Scan for the cell matching the given text and deliver its (X, Y) coordinate at center. 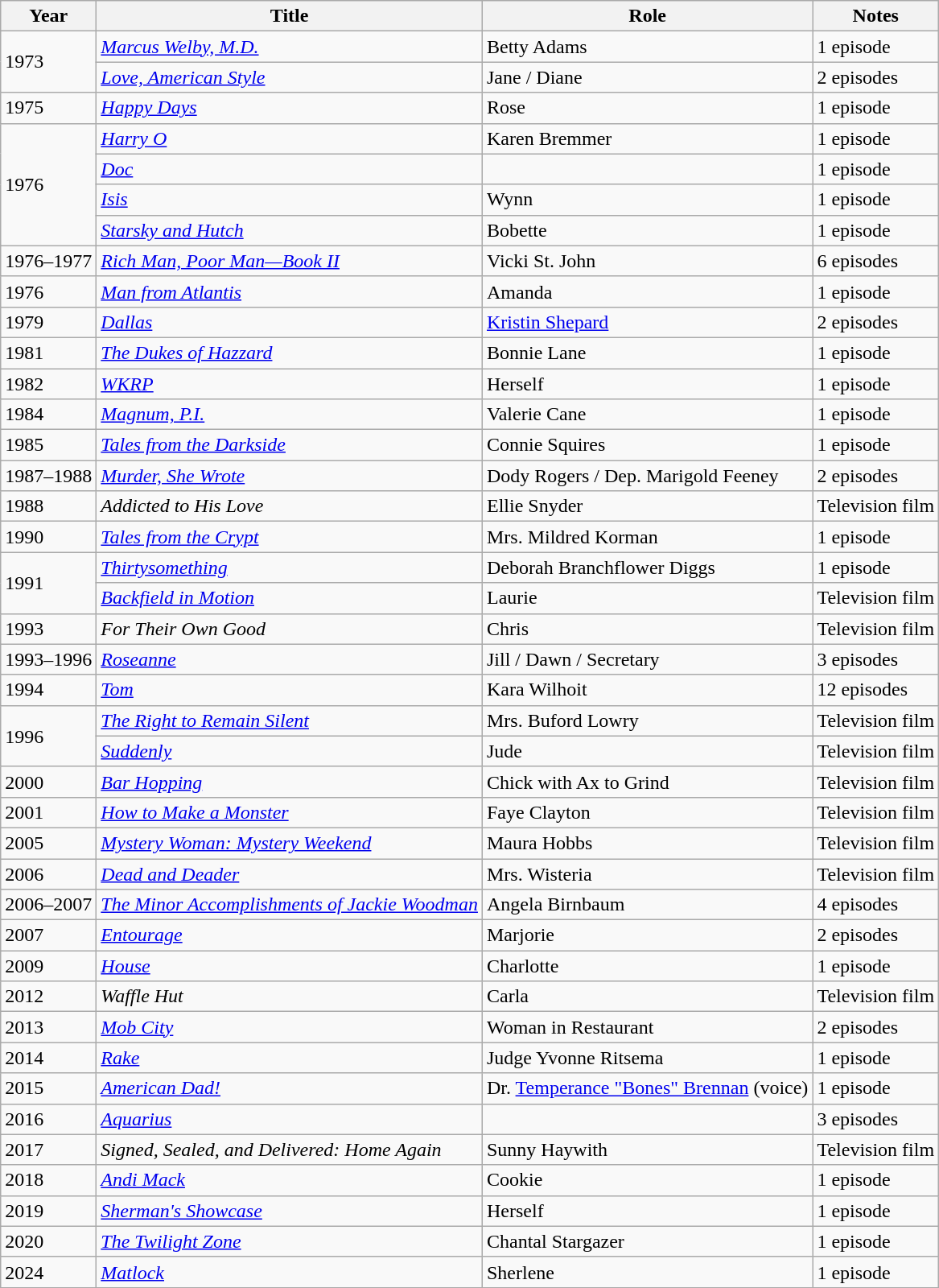
Kara Wilhoit (647, 690)
Year (48, 16)
2009 (48, 966)
Isis (290, 200)
Signed, Sealed, and Delivered: Home Again (290, 1150)
2019 (48, 1211)
2012 (48, 997)
Dallas (290, 322)
2000 (48, 782)
1985 (48, 445)
Jill / Dawn / Secretary (647, 659)
Amanda (647, 291)
Sherman's Showcase (290, 1211)
How to Make a Monster (290, 812)
1976–1977 (48, 261)
Waffle Hut (290, 997)
Dr. Temperance "Bones" Brennan (voice) (647, 1088)
Laurie (647, 598)
2007 (48, 935)
Doc (290, 169)
Cookie (647, 1180)
Tom (290, 690)
Karen Bremmer (647, 138)
House (290, 966)
Rich Man, Poor Man—Book II (290, 261)
12 episodes (875, 690)
Marcus Welby, M.D. (290, 47)
2016 (48, 1119)
1984 (48, 415)
Tales from the Darkside (290, 445)
Mrs. Buford Lowry (647, 720)
Rose (647, 108)
American Dad! (290, 1088)
Backfield in Motion (290, 598)
Harry O (290, 138)
For Their Own Good (290, 629)
Aquarius (290, 1119)
Bonnie Lane (647, 353)
Addicted to His Love (290, 506)
Jane / Diane (647, 77)
4 episodes (875, 905)
Chris (647, 629)
Title (290, 16)
2020 (48, 1241)
Love, American Style (290, 77)
The Twilight Zone (290, 1241)
Faye Clayton (647, 812)
Dody Rogers / Dep. Marigold Feeney (647, 476)
2017 (48, 1150)
Murder, She Wrote (290, 476)
Woman in Restaurant (647, 1027)
Deborah Branchflower Diggs (647, 568)
Bobette (647, 230)
Vicki St. John (647, 261)
Ellie Snyder (647, 506)
The Dukes of Hazzard (290, 353)
Kristin Shepard (647, 322)
Sherlene (647, 1272)
Mystery Woman: Mystery Weekend (290, 843)
2014 (48, 1058)
Andi Mack (290, 1180)
2005 (48, 843)
2015 (48, 1088)
WKRP (290, 384)
1991 (48, 583)
Maura Hobbs (647, 843)
1993 (48, 629)
6 episodes (875, 261)
Magnum, P.I. (290, 415)
1982 (48, 384)
Tales from the Crypt (290, 537)
1990 (48, 537)
1993–1996 (48, 659)
Chantal Stargazer (647, 1241)
Starsky and Hutch (290, 230)
1994 (48, 690)
Mrs. Wisteria (647, 873)
2018 (48, 1180)
Mrs. Mildred Korman (647, 537)
Angela Birnbaum (647, 905)
Suddenly (290, 751)
Matlock (290, 1272)
Rake (290, 1058)
Thirtysomething (290, 568)
1996 (48, 736)
Valerie Cane (647, 415)
1975 (48, 108)
The Minor Accomplishments of Jackie Woodman (290, 905)
1981 (48, 353)
Carla (647, 997)
1979 (48, 322)
Bar Hopping (290, 782)
Charlotte (647, 966)
2001 (48, 812)
1973 (48, 62)
Jude (647, 751)
Roseanne (290, 659)
Chick with Ax to Grind (647, 782)
Connie Squires (647, 445)
2013 (48, 1027)
Betty Adams (647, 47)
2006 (48, 873)
Wynn (647, 200)
Judge Yvonne Ritsema (647, 1058)
2006–2007 (48, 905)
Mob City (290, 1027)
1988 (48, 506)
Happy Days (290, 108)
Entourage (290, 935)
2024 (48, 1272)
1987–1988 (48, 476)
Notes (875, 16)
Marjorie (647, 935)
Man from Atlantis (290, 291)
Dead and Deader (290, 873)
Sunny Haywith (647, 1150)
Role (647, 16)
The Right to Remain Silent (290, 720)
